Scan for the cell matching the given text and deliver its [x, y] coordinate at center. 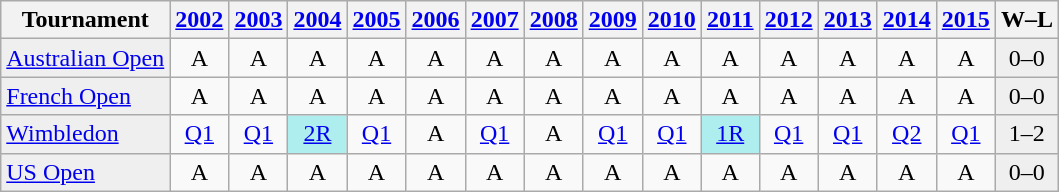
US Open [86, 172]
1R [730, 134]
Wimbledon [86, 134]
2013 [848, 20]
2004 [318, 20]
2012 [788, 20]
1–2 [1026, 134]
2015 [966, 20]
Q2 [906, 134]
2009 [612, 20]
2008 [554, 20]
Tournament [86, 20]
2R [318, 134]
French Open [86, 96]
2011 [730, 20]
2005 [376, 20]
2010 [672, 20]
2014 [906, 20]
2003 [258, 20]
W–L [1026, 20]
2007 [494, 20]
2002 [200, 20]
Australian Open [86, 58]
2006 [436, 20]
